Identify which cell holds the provided text, then report its [x, y] central coordinate. 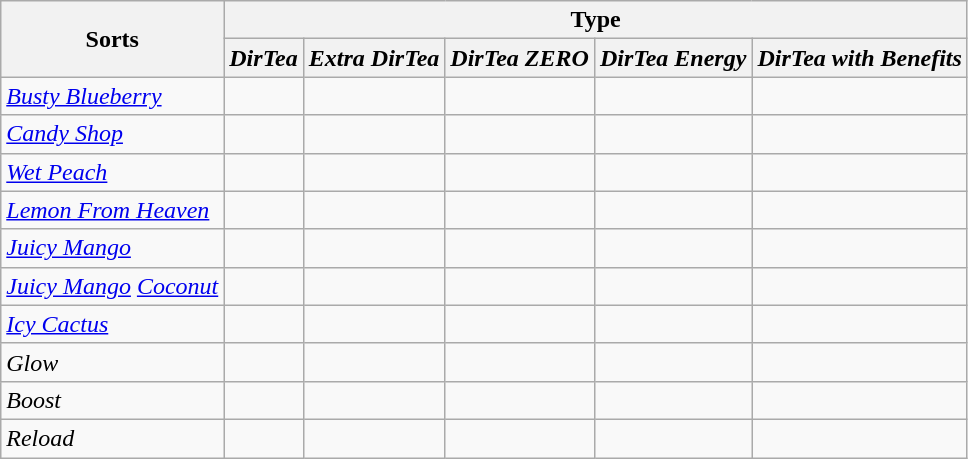
Wet Peach [112, 172]
Type [596, 20]
DirTea [264, 58]
Extra DirTea [374, 58]
Reload [112, 438]
Sorts [112, 39]
DirTea with Benefits [860, 58]
Candy Shop [112, 134]
Boost [112, 400]
DirTea Energy [673, 58]
DirTea ZERO [520, 58]
Juicy Mango [112, 248]
Busty Blueberry [112, 96]
Lemon From Heaven [112, 210]
Juicy Mango Coconut [112, 286]
Icy Cactus [112, 324]
Glow [112, 362]
